Locate the cell with the specified text and output its [x, y] center coordinate. 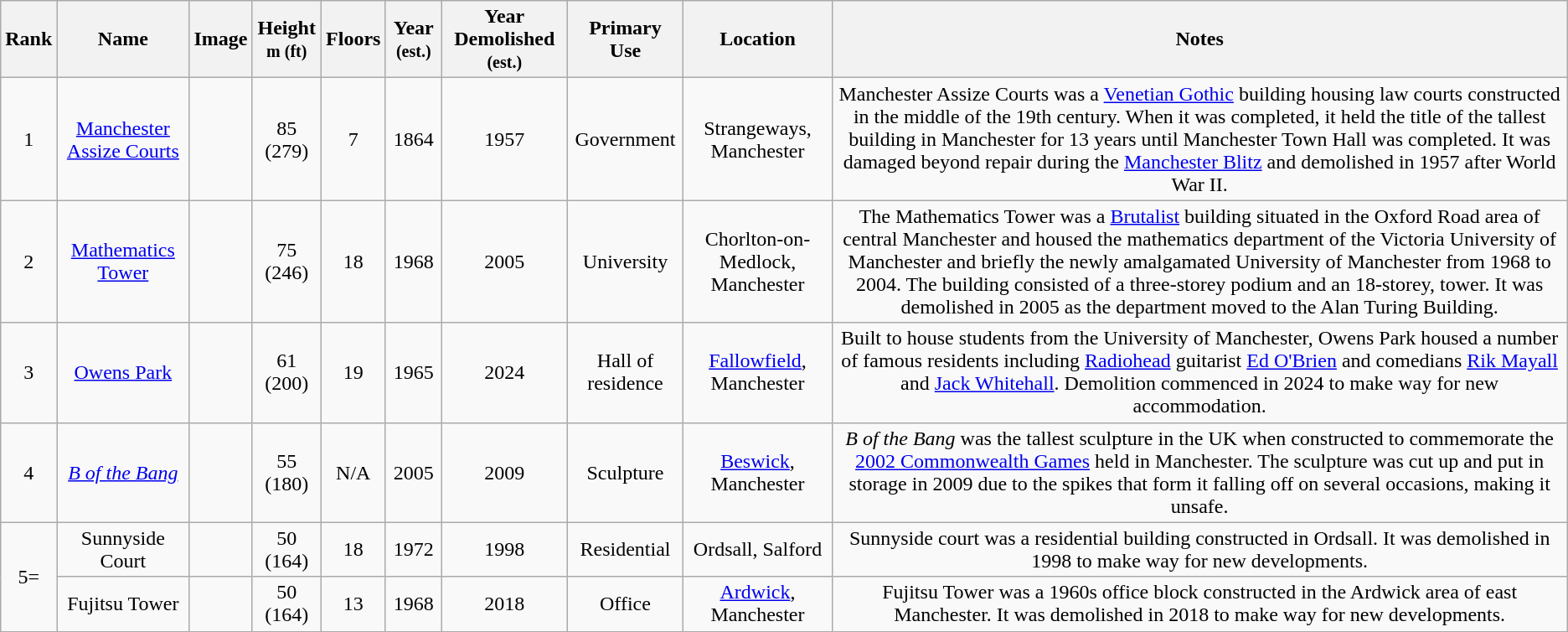
Year Demolished (est.) [504, 39]
B of the Bang [123, 473]
Rank [28, 39]
Sunnyside court was a residential building constructed in Ordsall. It was demolished in 1998 to make way for new developments. [1199, 550]
Ardwick, Manchester [757, 604]
Government [625, 139]
Heightm (ft) [286, 39]
3 [28, 372]
5= [28, 577]
1972 [414, 550]
75 (246) [286, 262]
7 [353, 139]
Beswick, Manchester [757, 473]
Sculpture [625, 473]
2024 [504, 372]
Location [757, 39]
1 [28, 139]
1998 [504, 550]
Owens Park [123, 372]
Notes [1199, 39]
N/A [353, 473]
Strangeways, Manchester [757, 139]
61 (200) [286, 372]
85 (279) [286, 139]
Chorlton-on-Medlock, Manchester [757, 262]
Sunnyside Court [123, 550]
2 [28, 262]
2009 [504, 473]
1965 [414, 372]
Mathematics Tower [123, 262]
Year (est.) [414, 39]
Manchester Assize Courts [123, 139]
2018 [504, 604]
1957 [504, 139]
Image [221, 39]
Fallowfield, Manchester [757, 372]
Primary Use [625, 39]
19 [353, 372]
Name [123, 39]
Residential [625, 550]
Floors [353, 39]
University [625, 262]
4 [28, 473]
1864 [414, 139]
Ordsall, Salford [757, 550]
55 (180) [286, 473]
Hall of residence [625, 372]
13 [353, 604]
Office [625, 604]
Fujitsu Tower [123, 604]
